Search for the cell housing the specified text and yield its (x, y) center coordinate. 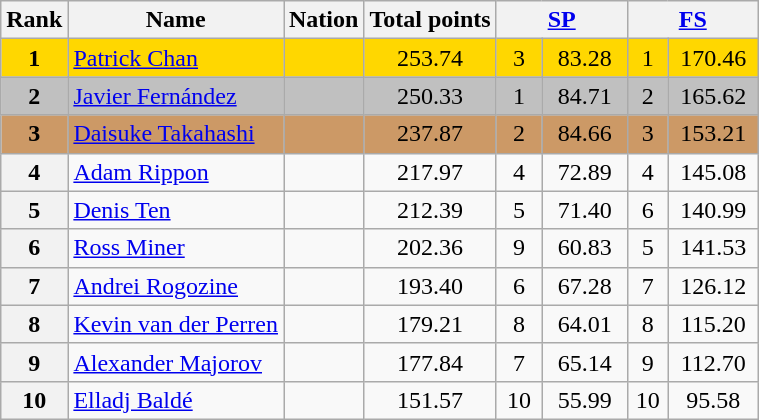
126.12 (713, 286)
140.99 (713, 210)
95.58 (713, 400)
253.74 (430, 58)
151.57 (430, 400)
179.21 (430, 324)
250.33 (430, 96)
237.87 (430, 134)
Kevin van der Perren (176, 324)
SP (562, 20)
115.20 (713, 324)
71.40 (584, 210)
84.71 (584, 96)
Javier Fernández (176, 96)
72.89 (584, 172)
64.01 (584, 324)
202.36 (430, 248)
Elladj Baldé (176, 400)
67.28 (584, 286)
Nation (324, 20)
Name (176, 20)
Denis Ten (176, 210)
Total points (430, 20)
Rank (34, 20)
Patrick Chan (176, 58)
145.08 (713, 172)
193.40 (430, 286)
212.39 (430, 210)
Daisuke Takahashi (176, 134)
60.83 (584, 248)
FS (692, 20)
153.21 (713, 134)
Ross Miner (176, 248)
83.28 (584, 58)
177.84 (430, 362)
112.70 (713, 362)
141.53 (713, 248)
84.66 (584, 134)
Alexander Majorov (176, 362)
170.46 (713, 58)
65.14 (584, 362)
217.97 (430, 172)
Andrei Rogozine (176, 286)
Adam Rippon (176, 172)
165.62 (713, 96)
55.99 (584, 400)
